Provide the [x, y] coordinate of the cell's center where the given text is located.  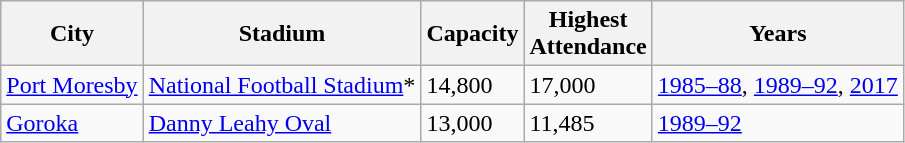
Danny Leahy Oval [282, 123]
City [72, 34]
Capacity [472, 34]
Goroka [72, 123]
13,000 [472, 123]
Stadium [282, 34]
14,800 [472, 85]
1985–88, 1989–92, 2017 [778, 85]
HighestAttendance [588, 34]
Port Moresby [72, 85]
11,485 [588, 123]
National Football Stadium* [282, 85]
Years [778, 34]
17,000 [588, 85]
1989–92 [778, 123]
